For the text-containing cell, return its midpoint in (x, y) coordinate format. 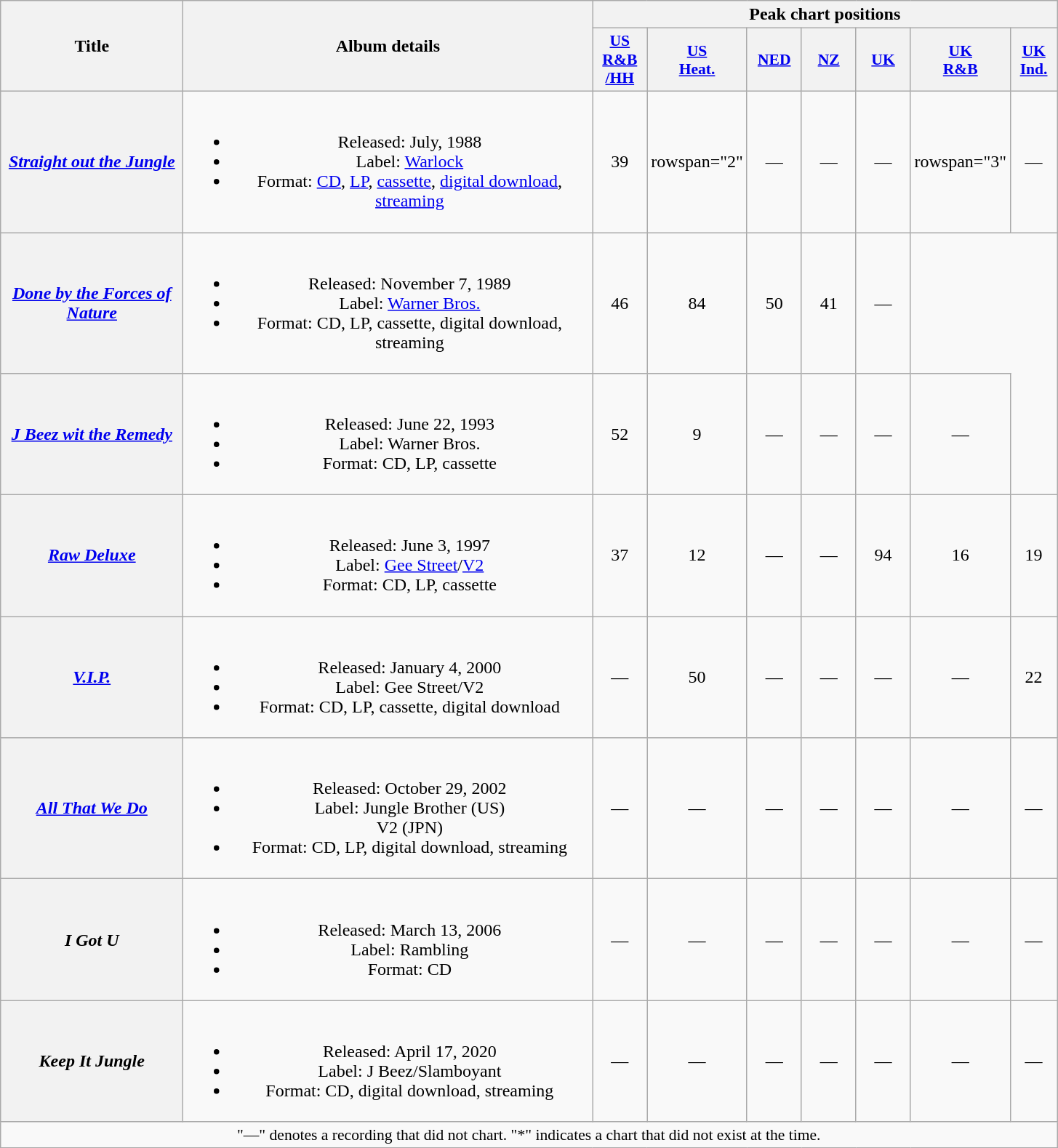
Album details (388, 47)
Raw Deluxe (92, 555)
Released: July, 1988Label: WarlockFormat: CD, LP, cassette, digital download, streaming (388, 161)
NZ (829, 60)
Released: April 17, 2020Label: J Beez/SlamboyantFormat: CD, digital download, streaming (388, 1061)
37 (620, 555)
12 (697, 555)
UK Ind. (1034, 60)
UKR&B (961, 60)
94 (883, 555)
Done by the Forces of Nature (92, 303)
52 (620, 435)
Keep It Jungle (92, 1061)
84 (697, 303)
22 (1034, 678)
I Got U (92, 939)
Released: March 13, 2006Label: RamblingFormat: CD (388, 939)
Straight out the Jungle (92, 161)
Released: June 22, 1993Label: Warner Bros.Format: CD, LP, cassette (388, 435)
16 (961, 555)
Title (92, 47)
Released: October 29, 2002Label: Jungle Brother (US)V2 (JPN)Format: CD, LP, digital download, streaming (388, 808)
"—" denotes a recording that did not chart. "*" indicates a chart that did not exist at the time. (529, 1135)
USHeat. (697, 60)
Peak chart positions (825, 15)
V.I.P. (92, 678)
41 (829, 303)
19 (1034, 555)
NED (774, 60)
All That We Do (92, 808)
Released: January 4, 2000Label: Gee Street/V2Format: CD, LP, cassette, digital download (388, 678)
rowspan="3" (961, 161)
UK (883, 60)
Released: June 3, 1997Label: Gee Street/V2Format: CD, LP, cassette (388, 555)
USR&B/HH (620, 60)
46 (620, 303)
39 (620, 161)
J Beez wit the Remedy (92, 435)
9 (697, 435)
rowspan="2" (697, 161)
Released: November 7, 1989Label: Warner Bros.Format: CD, LP, cassette, digital download, streaming (388, 303)
